Provide the (x, y) coordinate of the cell's center where the given text is located.  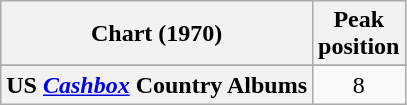
8 (359, 85)
Peakposition (359, 34)
Chart (1970) (157, 34)
US Cashbox Country Albums (157, 85)
